Return [X, Y] of the center of cell containing provided text 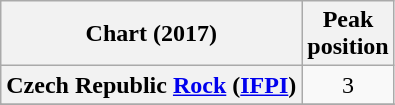
3 [348, 85]
Czech Republic Rock (IFPI) [152, 85]
Peakposition [348, 34]
Chart (2017) [152, 34]
